From the cell containing the given text, extract its center point as (x, y) coordinate. 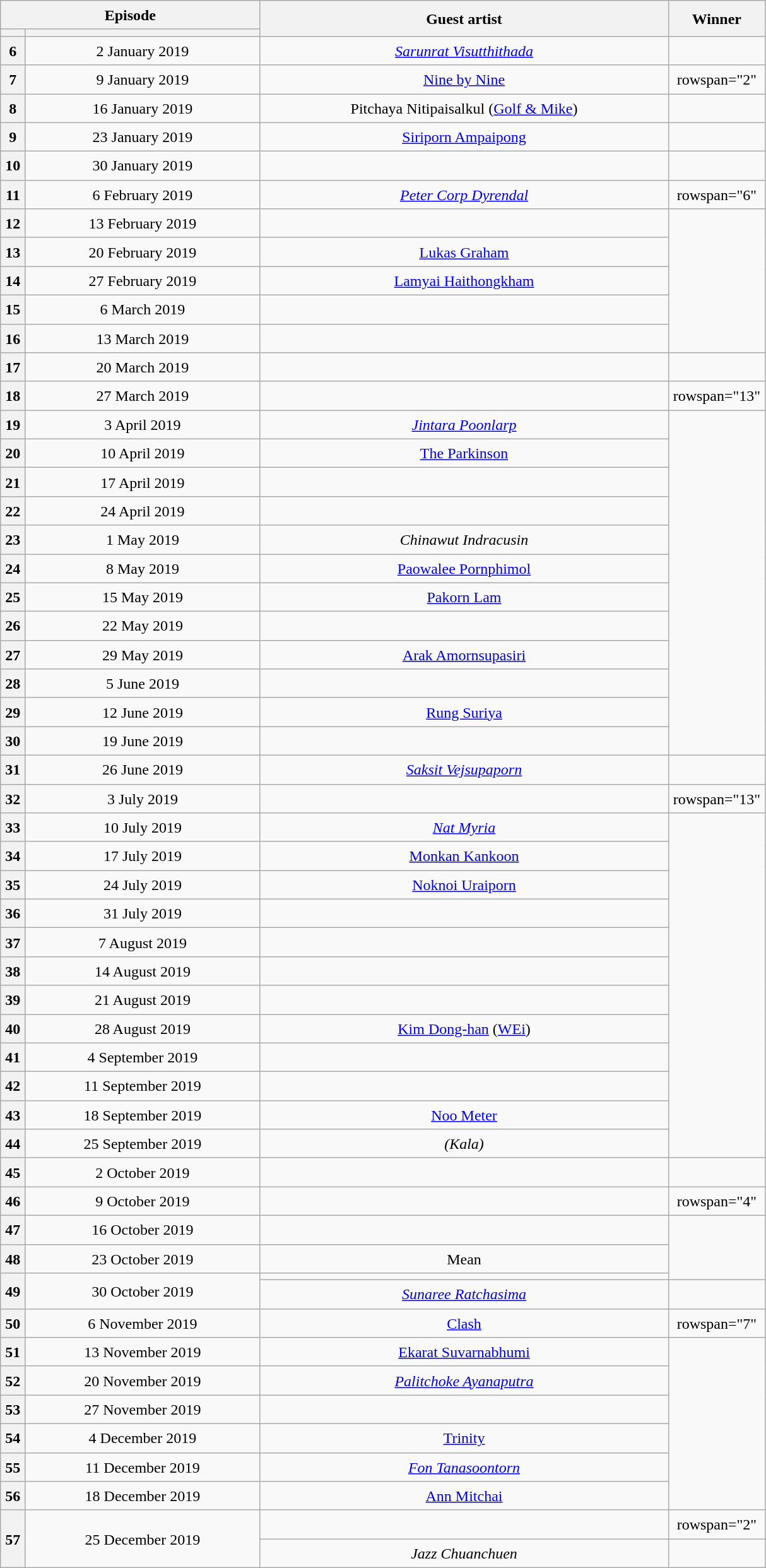
Sunaree Ratchasima (464, 1295)
Clash (464, 1323)
44 (13, 1144)
Monkan Kankoon (464, 856)
23 October 2019 (143, 1259)
14 (13, 281)
53 (13, 1410)
Arak Amornsupasiri (464, 655)
9 January 2019 (143, 80)
15 May 2019 (143, 597)
7 (13, 80)
32 (13, 799)
13 (13, 252)
The Parkinson (464, 453)
Pitchaya Nitipaisalkul (Golf & Mike) (464, 108)
2 January 2019 (143, 50)
Palitchoke Ayanaputra (464, 1381)
21 August 2019 (143, 1000)
26 June 2019 (143, 769)
Jintara Poonlarp (464, 425)
20 (13, 453)
6 March 2019 (143, 309)
42 (13, 1086)
(Kala) (464, 1144)
29 (13, 712)
24 July 2019 (143, 885)
52 (13, 1381)
45 (13, 1172)
36 (13, 913)
48 (13, 1259)
19 June 2019 (143, 741)
13 February 2019 (143, 223)
28 (13, 684)
10 April 2019 (143, 453)
10 (13, 166)
Nat Myria (464, 828)
8 May 2019 (143, 569)
49 (13, 1292)
6 February 2019 (143, 194)
38 (13, 971)
27 November 2019 (143, 1410)
Noknoi Uraiporn (464, 885)
18 (13, 396)
40 (13, 1028)
37 (13, 942)
56 (13, 1496)
Rung Suriya (464, 712)
2 October 2019 (143, 1172)
19 (13, 425)
25 (13, 597)
39 (13, 1000)
51 (13, 1352)
50 (13, 1323)
11 (13, 194)
11 September 2019 (143, 1086)
57 (13, 1539)
41 (13, 1057)
10 July 2019 (143, 828)
Pakorn Lam (464, 597)
5 June 2019 (143, 684)
Winner (717, 19)
rowspan="7" (717, 1323)
24 April 2019 (143, 511)
26 (13, 626)
Paowalee Pornphimol (464, 569)
17 April 2019 (143, 482)
Jazz Chuanchuen (464, 1553)
24 (13, 569)
4 December 2019 (143, 1438)
33 (13, 828)
22 May 2019 (143, 626)
12 (13, 223)
16 October 2019 (143, 1230)
3 April 2019 (143, 425)
25 September 2019 (143, 1144)
46 (13, 1201)
17 (13, 367)
28 August 2019 (143, 1028)
12 June 2019 (143, 712)
7 August 2019 (143, 942)
Chinawut Indracusin (464, 540)
4 September 2019 (143, 1057)
30 (13, 741)
18 December 2019 (143, 1496)
Guest artist (464, 19)
31 July 2019 (143, 913)
25 December 2019 (143, 1539)
Nine by Nine (464, 80)
16 (13, 338)
Kim Dong-han (WEi) (464, 1028)
Trinity (464, 1438)
54 (13, 1438)
55 (13, 1467)
Ann Mitchai (464, 1496)
27 (13, 655)
15 (13, 309)
6 (13, 50)
3 July 2019 (143, 799)
17 July 2019 (143, 856)
29 May 2019 (143, 655)
35 (13, 885)
47 (13, 1230)
20 February 2019 (143, 252)
Peter Corp Dyrendal (464, 194)
Saksit Vejsupaporn (464, 769)
Lamyai Haithongkham (464, 281)
Noo Meter (464, 1115)
9 (13, 137)
13 November 2019 (143, 1352)
16 January 2019 (143, 108)
Ekarat Suvarnabhumi (464, 1352)
18 September 2019 (143, 1115)
27 March 2019 (143, 396)
21 (13, 482)
22 (13, 511)
Episode (130, 15)
11 December 2019 (143, 1467)
Sarunrat Visutthithada (464, 50)
43 (13, 1115)
Siriporn Ampaipong (464, 137)
rowspan="4" (717, 1201)
20 November 2019 (143, 1381)
31 (13, 769)
6 November 2019 (143, 1323)
20 March 2019 (143, 367)
23 January 2019 (143, 137)
13 March 2019 (143, 338)
14 August 2019 (143, 971)
1 May 2019 (143, 540)
Lukas Graham (464, 252)
23 (13, 540)
8 (13, 108)
9 October 2019 (143, 1201)
34 (13, 856)
rowspan="6" (717, 194)
30 October 2019 (143, 1292)
30 January 2019 (143, 166)
Mean (464, 1259)
27 February 2019 (143, 281)
Fon Tanasoontorn (464, 1467)
